Detect which cell encompasses the target text, then output its (X, Y) center coordinate. 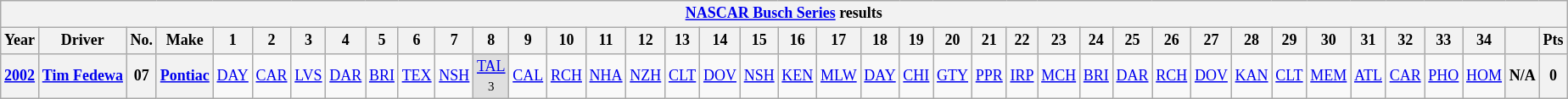
LVS (309, 76)
8 (491, 41)
TAL3 (491, 76)
HOM (1485, 76)
NASCAR Busch Series results (784, 14)
16 (798, 41)
PHO (1444, 76)
34 (1485, 41)
32 (1405, 41)
N/A (1522, 76)
31 (1369, 41)
20 (953, 41)
28 (1252, 41)
NHA (606, 76)
MLW (838, 76)
12 (646, 41)
CAL (528, 76)
KEN (798, 76)
30 (1329, 41)
6 (417, 41)
KAN (1252, 76)
21 (989, 41)
0 (1553, 76)
Pts (1553, 41)
19 (916, 41)
Year (20, 41)
23 (1059, 41)
4 (346, 41)
2 (272, 41)
5 (382, 41)
TEX (417, 76)
11 (606, 41)
GTY (953, 76)
Pontiac (185, 76)
MEM (1329, 76)
3 (309, 41)
PPR (989, 76)
7 (455, 41)
22 (1022, 41)
Tim Fedewa (82, 76)
15 (759, 41)
MCH (1059, 76)
25 (1132, 41)
No. (141, 41)
ATL (1369, 76)
14 (720, 41)
27 (1212, 41)
IRP (1022, 76)
17 (838, 41)
2002 (20, 76)
Driver (82, 41)
Make (185, 41)
CHI (916, 76)
26 (1172, 41)
29 (1290, 41)
18 (880, 41)
10 (567, 41)
07 (141, 76)
24 (1096, 41)
9 (528, 41)
13 (682, 41)
33 (1444, 41)
NZH (646, 76)
1 (232, 41)
